Pinpoint the cell where the given text exists, returning its (X, Y) midpoint coordinate. 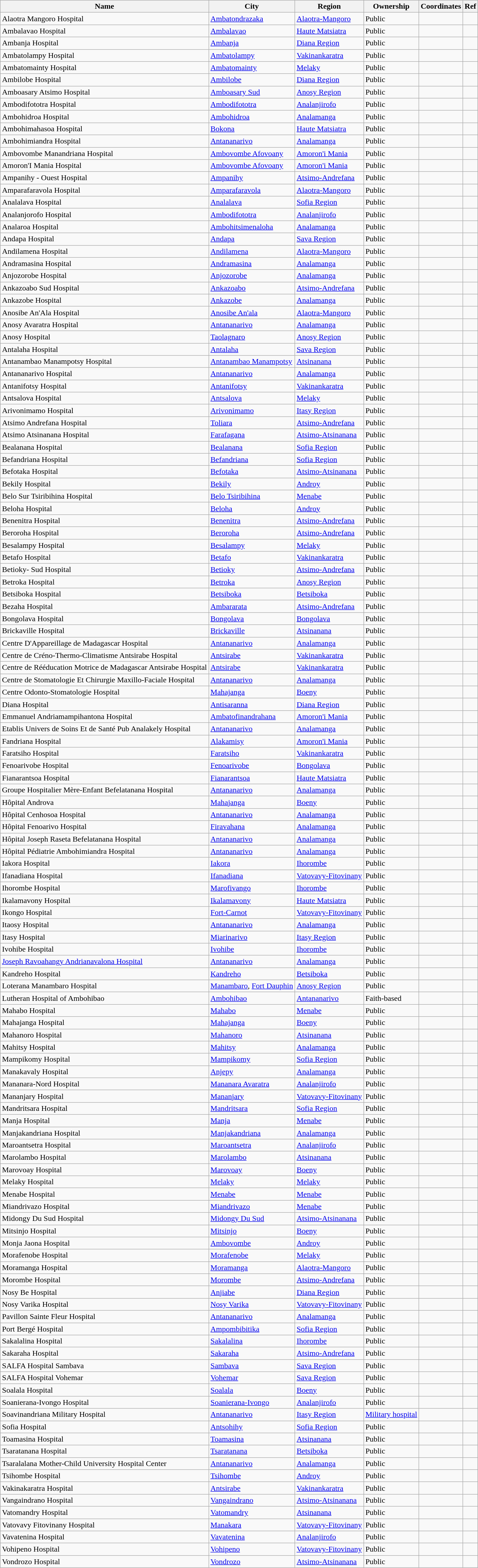
Vondrozo Hospital (105, 1562)
Emmanuel Andriamampihantona Hospital (105, 716)
Vangaindrano Hospital (105, 1500)
Besalampy (252, 545)
Befotaka Hospital (105, 472)
Ambilobe (252, 80)
Soalala Hospital (105, 1390)
Moramanga (252, 1268)
Andilamena (252, 251)
Tsaratanana Hospital (105, 1451)
Marovoay (252, 1170)
Bezaha Hospital (105, 606)
Ikalamavony (252, 900)
Sofia Hospital (105, 1427)
Vakinakaratra Hospital (105, 1488)
Hôpital Fenoarivo Hospital (105, 827)
Amparafaravola Hospital (105, 190)
Toamasina Hospital (105, 1439)
Ivohibe Hospital (105, 949)
Amboasary Atsimo Hospital (105, 92)
Groupe Hospitalier Mère-Enfant Befelatanana Hospital (105, 790)
Analanjorofo Hospital (105, 215)
Anjozorobe Hospital (105, 276)
Taolagnaro (252, 337)
Sakalalina (252, 1341)
Vatomandry (252, 1512)
Ambatofinandrahana (252, 716)
Soanierana-Ivongo (252, 1402)
Soalala (252, 1390)
Analalava (252, 202)
Mahajanga Hospital (105, 1023)
Marovoay Hospital (105, 1170)
Befotaka (252, 472)
Bokona (252, 129)
Sakalalina Hospital (105, 1341)
Arivonimamo Hospital (105, 410)
Ambatomainty (252, 68)
Ankazobe (252, 300)
Miandrivazo Hospital (105, 1206)
Analaroa Hospital (105, 227)
Andramasina Hospital (105, 263)
Hôpital Cenhosoa Hospital (105, 815)
Itasy Hospital (105, 937)
Vangaindrano (252, 1500)
Centre de Stomatologie Et Chirurgie Maxillo-Faciale Hospital (105, 680)
Mahabo (252, 1010)
Belo Tsiribihina (252, 496)
Betioky (252, 570)
Arivonimamo (252, 410)
Hôpital Joseph Raseta Befelatanana Hospital (105, 839)
Tsihombe Hospital (105, 1476)
Melaky Hospital (105, 1182)
Antanifotsy (252, 386)
Alaotra Mangoro Hospital (105, 19)
Fianarantsoa Hospital (105, 778)
Betroka Hospital (105, 582)
Ampombibitika (252, 1329)
Bekily Hospital (105, 484)
Benenitra Hospital (105, 521)
Alakamisy (252, 741)
Maroantsetra (252, 1145)
Iakora (252, 863)
Belo Sur Tsiribihina Hospital (105, 496)
Coordinates (441, 6)
Ambararata (252, 606)
Betioky- Sud Hospital (105, 570)
Vavatenina Hospital (105, 1537)
Vohipeno Hospital (105, 1549)
Bealanana Hospital (105, 447)
Sakaraha (252, 1353)
Mananara-Nord Hospital (105, 1084)
Tsaralalana Mother-Child University Hospital Center (105, 1463)
Mampikomy Hospital (105, 1059)
Etablis Univers de Soins Et de Santé Pub Analakely Hospital (105, 729)
Brickaville (252, 631)
Vondrozo (252, 1562)
Manambaro, Fort Dauphin (252, 986)
Ambalavao (252, 31)
Beloha Hospital (105, 508)
SALFA Hospital Sambava (105, 1366)
Soavinandriana Military Hospital (105, 1415)
Itaosy Hospital (105, 925)
Fenoarivobe Hospital (105, 766)
Maroantsetra Hospital (105, 1145)
Vohemar (252, 1378)
Befandriana Hospital (105, 459)
Nosy Varika Hospital (105, 1304)
Faratsiho Hospital (105, 753)
Nosy Varika (252, 1304)
Centre de Créno-Thermo-Climatisme Antsirabe Hospital (105, 655)
Farafagana (252, 435)
Amparafaravola (252, 190)
Soanierana-Ivongo Hospital (105, 1402)
Antanifotsy Hospital (105, 386)
Ownership (391, 6)
Mahanoro (252, 1035)
Fandriana Hospital (105, 741)
Ikongo Hospital (105, 912)
SALFA Hospital Vohemar (105, 1378)
Vavatenina (252, 1537)
Centre de Rééducation Motrice de Madagascar Antsirabe Hospital (105, 668)
Midongy Du Sud Hospital (105, 1219)
Ivohibe (252, 949)
Ampanihy - Ouest Hospital (105, 178)
Beloha (252, 508)
Region (329, 6)
Mananara Avaratra (252, 1084)
Ambatomainty Hospital (105, 68)
Bealanana (252, 447)
Kandreho Hospital (105, 974)
Kandreho (252, 974)
Beroroha Hospital (105, 533)
Ambohitsimenaloha (252, 227)
Manjakandriana (252, 1133)
Ambalavao Hospital (105, 31)
Military hospital (391, 1415)
Amboasary Sud (252, 92)
Midongy Du Sud (252, 1219)
Sambava (252, 1366)
Tsihombe (252, 1476)
Hôpital Pédiatrie Ambohimiandra Hospital (105, 851)
Ampanihy (252, 178)
Ambohimiandra Hospital (105, 141)
Toliara (252, 423)
Anosy Avaratra Hospital (105, 325)
Sakaraha Hospital (105, 1353)
Tsaratanana (252, 1451)
Antsohihy (252, 1427)
Nosy Be Hospital (105, 1292)
Faith-based (391, 998)
Andapa Hospital (105, 239)
Vatomandry Hospital (105, 1512)
Marolambo Hospital (105, 1158)
Bekily (252, 484)
Centre D'Appareillage de Madagascar Hospital (105, 643)
Manakara (252, 1525)
Ambohidroa Hospital (105, 116)
Andapa (252, 239)
Betafo Hospital (105, 558)
Fianarantsoa (252, 778)
Mandritsara Hospital (105, 1108)
Ambanja Hospital (105, 43)
Ambilobe Hospital (105, 80)
Marolambo (252, 1158)
Ifanadiana (252, 876)
Fort-Carnot (252, 912)
Fenoarivobe (252, 766)
Mampikomy (252, 1059)
Ambatondrazaka (252, 19)
Mitsinjo Hospital (105, 1231)
Bongolava Hospital (105, 619)
Ikalamavony Hospital (105, 900)
Antalaha Hospital (105, 349)
Ankazoabo Sud Hospital (105, 288)
Mananjary (252, 1096)
Antanambao Manampotsy Hospital (105, 362)
Miarinarivo (252, 937)
Lutheran Hospital of Ambohibao (105, 998)
Ambatolampy Hospital (105, 55)
Anjepy (252, 1072)
Hôpital Androva (105, 802)
Menabe Hospital (105, 1194)
Antananarivo Hospital (105, 374)
Andilamena Hospital (105, 251)
Ambovombe (252, 1243)
Iakora Hospital (105, 863)
Antsalova Hospital (105, 398)
Ambohibao (252, 998)
Anosibe An'Ala Hospital (105, 312)
Befandriana (252, 459)
Vatovavy Fitovinany Hospital (105, 1525)
Vohipeno (252, 1549)
Ambanja (252, 43)
Ankazoabo (252, 288)
Mananjary Hospital (105, 1096)
Joseph Ravoahangy Andrianavalona Hospital (105, 962)
Antalaha (252, 349)
Port Bergé Hospital (105, 1329)
Diana Hospital (105, 704)
Name (105, 6)
Monja Jaona Hospital (105, 1243)
Atsimo Atsinanana Hospital (105, 435)
Brickaville Hospital (105, 631)
Ambohimahasoa Hospital (105, 129)
Miandrivazo (252, 1206)
Manja (252, 1121)
Morombe Hospital (105, 1280)
Analalava Hospital (105, 202)
Manja Hospital (105, 1121)
Benenitra (252, 521)
Antsalova (252, 398)
Ihorombe Hospital (105, 888)
Firavahana (252, 827)
Manakavaly Hospital (105, 1072)
Amoron'I Mania Hospital (105, 166)
Morombe (252, 1280)
Anosibe An'ala (252, 312)
Mahitsy Hospital (105, 1047)
Antanambao Manampotsy (252, 362)
Mahabo Hospital (105, 1010)
Anjiabe (252, 1292)
Mahitsy (252, 1047)
Ambodifototra Hospital (105, 104)
Betroka (252, 582)
Antisaranna (252, 704)
Loterana Manambaro Hospital (105, 986)
Ankazobe Hospital (105, 300)
Betafo (252, 558)
Morafenobe Hospital (105, 1255)
Manjakandriana Hospital (105, 1133)
Moramanga Hospital (105, 1268)
Ref (471, 6)
Betsiboka Hospital (105, 594)
Mahanoro Hospital (105, 1035)
Anosy Hospital (105, 337)
Anjozorobe (252, 276)
Centre Odonto-Stomatologie Hospital (105, 692)
Marofivango (252, 888)
Ambovombe Manandriana Hospital (105, 153)
Ambatolampy (252, 55)
Atsimo Andrefana Hospital (105, 423)
Pavillon Sainte Fleur Hospital (105, 1316)
Faratsiho (252, 753)
Besalampy Hospital (105, 545)
Mandritsara (252, 1108)
Andramasina (252, 263)
City (252, 6)
Beroroha (252, 533)
Toamasina (252, 1439)
Ambohidroa (252, 116)
Morafenobe (252, 1255)
Ifanadiana Hospital (105, 876)
Mitsinjo (252, 1231)
